Pinpoint the cell where the given text exists, returning its (x, y) midpoint coordinate. 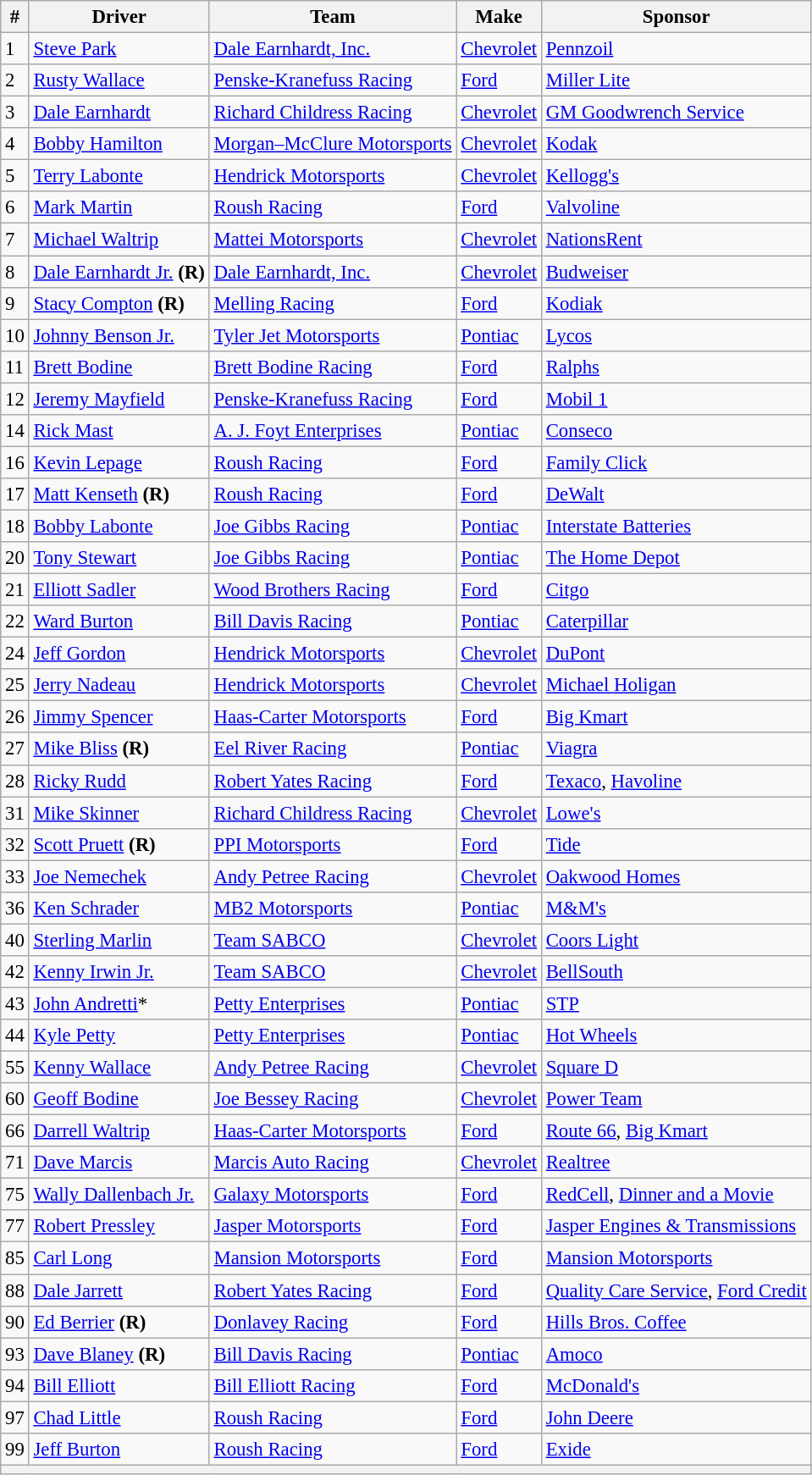
Matt Kenseth (R) (119, 494)
Ed Berrier (R) (119, 1322)
Mike Bliss (R) (119, 749)
Viagra (676, 749)
Big Kmart (676, 717)
Tony Stewart (119, 558)
Mobil 1 (676, 399)
Coors Light (676, 940)
Jerry Nadeau (119, 685)
Eel River Racing (333, 749)
Family Click (676, 462)
Galaxy Motorsports (333, 1195)
Dave Blaney (R) (119, 1354)
Valvoline (676, 207)
Lowe's (676, 813)
99 (15, 1450)
Wood Brothers Racing (333, 590)
5 (15, 176)
Kyle Petty (119, 1036)
Bobby Labonte (119, 526)
14 (15, 431)
A. J. Foyt Enterprises (333, 431)
Power Team (676, 1099)
Budweiser (676, 272)
Kellogg's (676, 176)
John Andretti* (119, 1003)
Caterpillar (676, 621)
Kenny Irwin Jr. (119, 972)
The Home Depot (676, 558)
Team (333, 17)
Oakwood Homes (676, 876)
Chad Little (119, 1417)
44 (15, 1036)
43 (15, 1003)
22 (15, 621)
# (15, 17)
97 (15, 1417)
4 (15, 144)
Citgo (676, 590)
Elliott Sadler (119, 590)
12 (15, 399)
Terry Labonte (119, 176)
Mattei Motorsports (333, 240)
10 (15, 335)
Driver (119, 17)
93 (15, 1354)
90 (15, 1322)
Dale Jarrett (119, 1290)
Michael Holigan (676, 685)
Dale Earnhardt Jr. (R) (119, 272)
11 (15, 367)
Darrell Waltrip (119, 1131)
Tide (676, 844)
Marcis Auto Racing (333, 1163)
28 (15, 781)
55 (15, 1068)
Jeff Burton (119, 1450)
21 (15, 590)
John Deere (676, 1417)
Robert Pressley (119, 1227)
STP (676, 1003)
Quality Care Service, Ford Credit (676, 1290)
Donlavey Racing (333, 1322)
Bobby Hamilton (119, 144)
7 (15, 240)
Carl Long (119, 1258)
Lycos (676, 335)
Miller Lite (676, 80)
8 (15, 272)
75 (15, 1195)
MB2 Motorsports (333, 909)
Jasper Motorsports (333, 1227)
Michael Waltrip (119, 240)
M&M's (676, 909)
Kodak (676, 144)
PPI Motorsports (333, 844)
Melling Racing (333, 303)
Wally Dallenbach Jr. (119, 1195)
Bill Elliott (119, 1385)
Ralphs (676, 367)
NationsRent (676, 240)
Pennzoil (676, 49)
Conseco (676, 431)
Ken Schrader (119, 909)
Kevin Lepage (119, 462)
Mark Martin (119, 207)
Sponsor (676, 17)
Hot Wheels (676, 1036)
Steve Park (119, 49)
Rick Mast (119, 431)
42 (15, 972)
Jeff Gordon (119, 654)
6 (15, 207)
24 (15, 654)
Stacy Compton (R) (119, 303)
18 (15, 526)
RedCell, Dinner and a Movie (676, 1195)
Square D (676, 1068)
36 (15, 909)
Hills Bros. Coffee (676, 1322)
94 (15, 1385)
BellSouth (676, 972)
Joe Bessey Racing (333, 1099)
DeWalt (676, 494)
85 (15, 1258)
32 (15, 844)
Route 66, Big Kmart (676, 1131)
Jeremy Mayfield (119, 399)
Exide (676, 1450)
66 (15, 1131)
88 (15, 1290)
Geoff Bodine (119, 1099)
Rusty Wallace (119, 80)
Johnny Benson Jr. (119, 335)
Sterling Marlin (119, 940)
40 (15, 940)
Jasper Engines & Transmissions (676, 1227)
Ward Burton (119, 621)
Kenny Wallace (119, 1068)
Bill Elliott Racing (333, 1385)
33 (15, 876)
3 (15, 113)
26 (15, 717)
Brett Bodine Racing (333, 367)
17 (15, 494)
16 (15, 462)
Realtree (676, 1163)
Morgan–McClure Motorsports (333, 144)
Tyler Jet Motorsports (333, 335)
31 (15, 813)
Dave Marcis (119, 1163)
McDonald's (676, 1385)
Brett Bodine (119, 367)
DuPont (676, 654)
Amoco (676, 1354)
Jimmy Spencer (119, 717)
Dale Earnhardt (119, 113)
Make (499, 17)
71 (15, 1163)
GM Goodwrench Service (676, 113)
2 (15, 80)
77 (15, 1227)
25 (15, 685)
60 (15, 1099)
27 (15, 749)
1 (15, 49)
Joe Nemechek (119, 876)
20 (15, 558)
Interstate Batteries (676, 526)
Texaco, Havoline (676, 781)
Ricky Rudd (119, 781)
9 (15, 303)
Mike Skinner (119, 813)
Scott Pruett (R) (119, 844)
Kodiak (676, 303)
